Provide the (X, Y) coordinate of the cell's center where the given text is located.  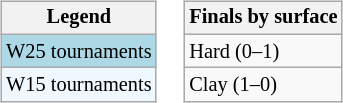
Clay (1–0) (263, 85)
W25 tournaments (78, 51)
W15 tournaments (78, 85)
Legend (78, 18)
Finals by surface (263, 18)
Hard (0–1) (263, 51)
